Provide the (x, y) coordinate of the cell's center where the given text is located.  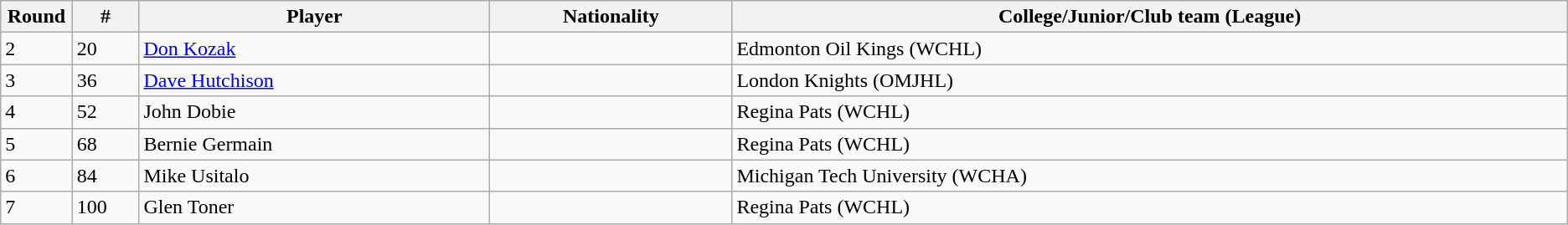
# (106, 17)
52 (106, 112)
Bernie Germain (315, 144)
6 (37, 176)
36 (106, 80)
5 (37, 144)
4 (37, 112)
College/Junior/Club team (League) (1149, 17)
68 (106, 144)
20 (106, 49)
John Dobie (315, 112)
London Knights (OMJHL) (1149, 80)
Michigan Tech University (WCHA) (1149, 176)
100 (106, 207)
Glen Toner (315, 207)
Nationality (611, 17)
7 (37, 207)
Dave Hutchison (315, 80)
Edmonton Oil Kings (WCHL) (1149, 49)
Don Kozak (315, 49)
Round (37, 17)
3 (37, 80)
84 (106, 176)
Player (315, 17)
Mike Usitalo (315, 176)
2 (37, 49)
